Pinpoint the cell where the given text exists, returning its [X, Y] midpoint coordinate. 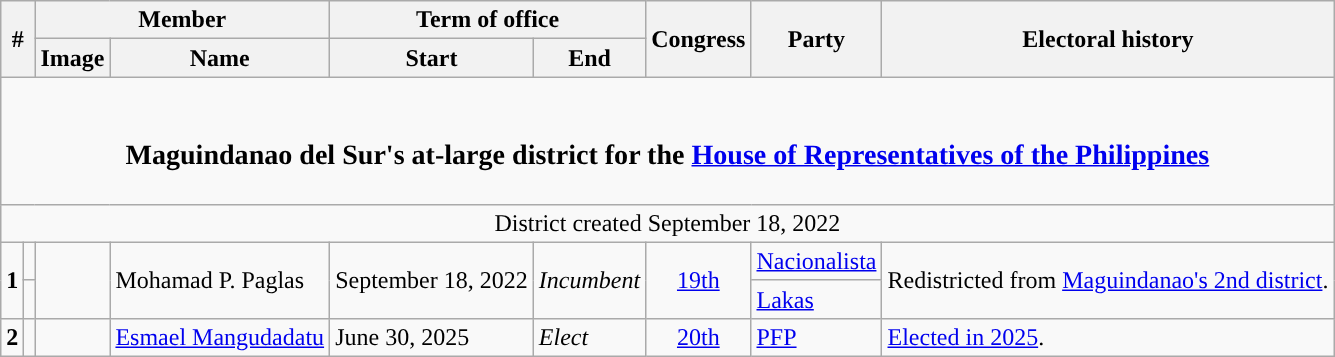
2 [12, 337]
19th [698, 280]
Member [182, 20]
September 18, 2022 [432, 280]
Term of office [488, 20]
Incumbent [589, 280]
Name [220, 58]
June 30, 2025 [432, 337]
Maguindanao del Sur's at-large district for the House of Representatives of the Philippines [668, 140]
Esmael Mangudadatu [220, 337]
Start [432, 58]
Nacionalista [816, 261]
Congress [698, 39]
Image [72, 58]
Electoral history [1108, 39]
Party [816, 39]
End [589, 58]
Lakas [816, 299]
Mohamad P. Paglas [220, 280]
Redistricted from Maguindanao's 2nd district. [1108, 280]
20th [698, 337]
District created September 18, 2022 [668, 223]
# [18, 39]
1 [12, 280]
Elected in 2025. [1108, 337]
Elect [589, 337]
PFP [816, 337]
